Pinpoint the cell where the given text exists, returning its [X, Y] midpoint coordinate. 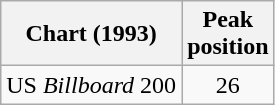
US Billboard 200 [92, 85]
Chart (1993) [92, 34]
Peakposition [228, 34]
26 [228, 85]
